Search for the cell housing the specified text and yield its [x, y] center coordinate. 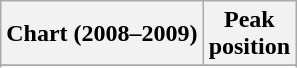
Peakposition [249, 34]
Chart (2008–2009) [102, 34]
